Provide the (X, Y) coordinate of the cell's center where the given text is located.  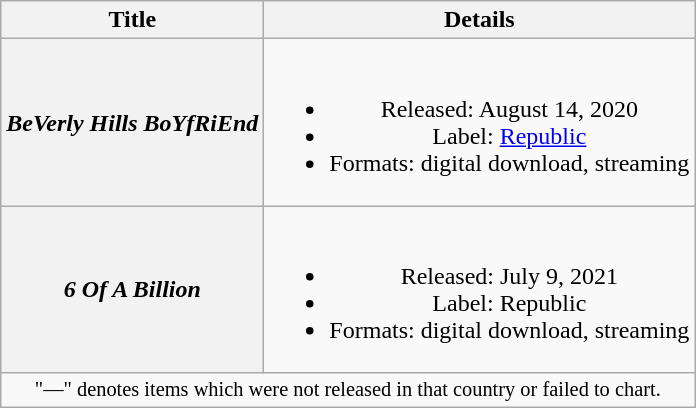
Details (480, 20)
6 Of A Billion (132, 290)
Released: July 9, 2021Label: RepublicFormats: digital download, streaming (480, 290)
BeVerly Hills BoYfRiEnd (132, 122)
"—" denotes items which were not released in that country or failed to chart. (348, 390)
Title (132, 20)
Released: August 14, 2020Label: RepublicFormats: digital download, streaming (480, 122)
